Extract the [x, y] coordinate from the center of the cell holding the provided text.  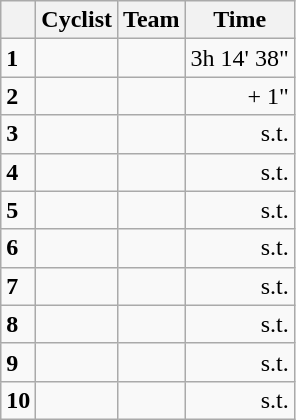
1 [18, 58]
3h 14' 38" [240, 58]
2 [18, 96]
+ 1" [240, 96]
Time [240, 20]
Team [152, 20]
3 [18, 134]
4 [18, 172]
7 [18, 286]
6 [18, 248]
8 [18, 324]
Cyclist [77, 20]
5 [18, 210]
9 [18, 362]
10 [18, 400]
